From the cell containing the given text, extract its center point as (X, Y) coordinate. 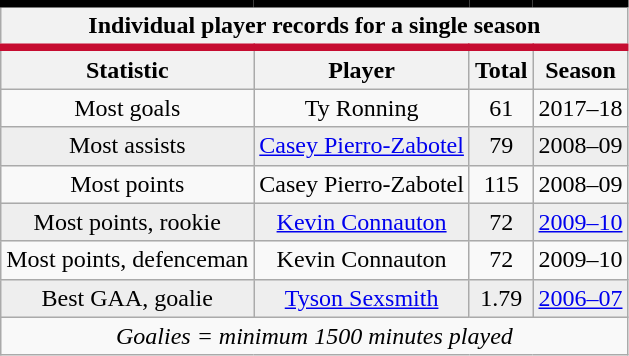
1.79 (501, 298)
Most goals (128, 108)
Season (580, 68)
Tyson Sexsmith (362, 298)
2017–18 (580, 108)
Player (362, 68)
79 (501, 146)
61 (501, 108)
Total (501, 68)
115 (501, 184)
Most points, rookie (128, 222)
Most points (128, 184)
Ty Ronning (362, 108)
Most assists (128, 146)
2006–07 (580, 298)
Statistic (128, 68)
Best GAA, goalie (128, 298)
Goalies = minimum 1500 minutes played (314, 336)
Most points, defenceman (128, 260)
Individual player records for a single season (314, 26)
